Output the (X, Y) coordinate of the center of the cell containing the given text.  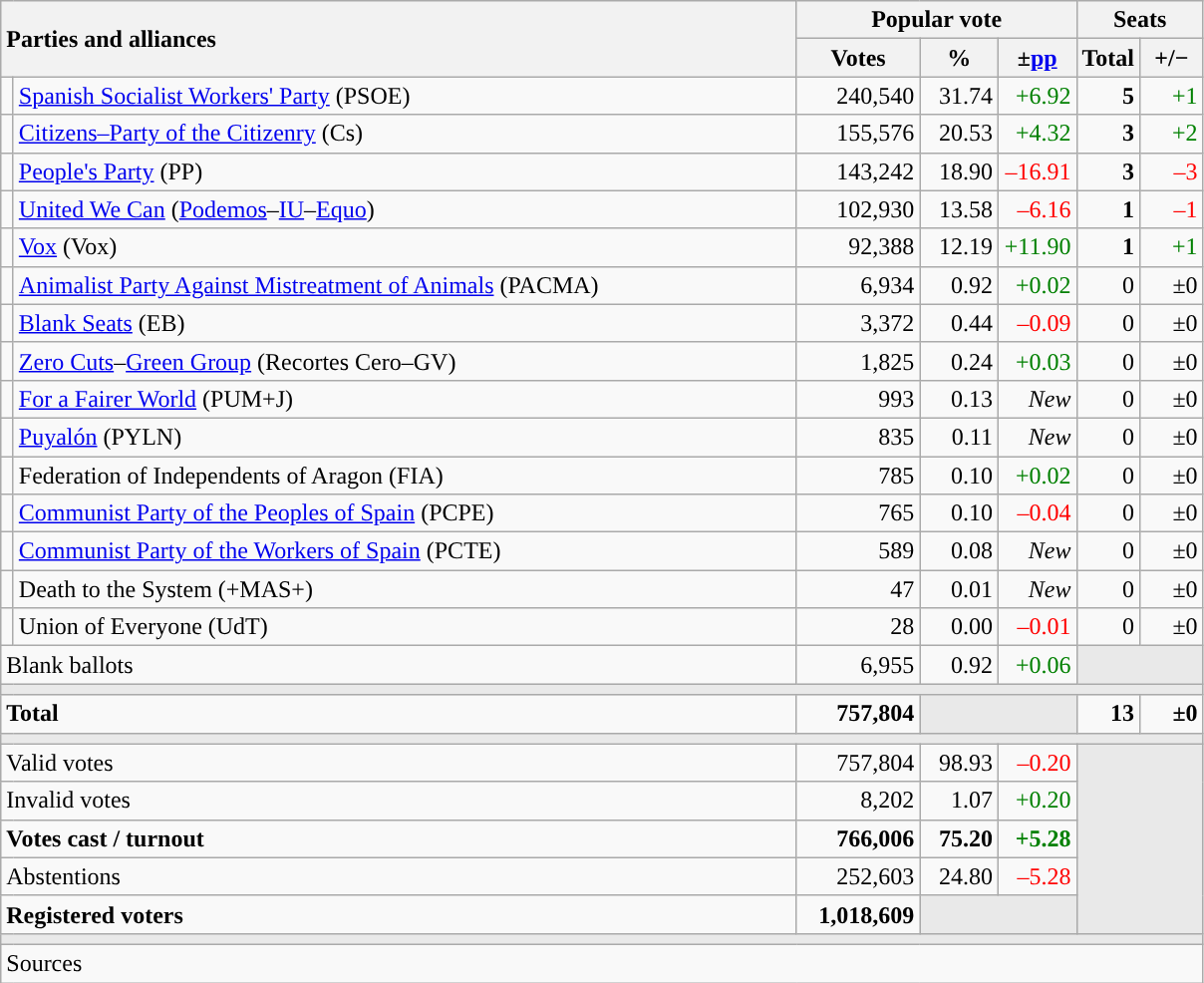
143,242 (858, 171)
47 (858, 589)
+4.32 (1037, 134)
Animalist Party Against Mistreatment of Animals (PACMA) (405, 285)
Seats (1140, 20)
+0.20 (1037, 801)
0.13 (959, 399)
12.19 (959, 247)
589 (858, 551)
Votes (858, 58)
Valid votes (399, 763)
252,603 (858, 876)
United We Can (Podemos–IU–Equo) (405, 209)
18.90 (959, 171)
Zero Cuts–Green Group (Recortes Cero–GV) (405, 361)
Communist Party of the Peoples of Spain (PCPE) (405, 513)
+6.92 (1037, 96)
+5.28 (1037, 838)
0.01 (959, 589)
28 (858, 627)
0.24 (959, 361)
993 (858, 399)
0.11 (959, 437)
766,006 (858, 838)
Blank ballots (399, 665)
6,955 (858, 665)
+11.90 (1037, 247)
Citizens–Party of the Citizenry (Cs) (405, 134)
24.80 (959, 876)
+0.06 (1037, 665)
Blank Seats (EB) (405, 323)
0.08 (959, 551)
835 (858, 437)
–6.16 (1037, 209)
3,372 (858, 323)
0.00 (959, 627)
–5.28 (1037, 876)
155,576 (858, 134)
Parties and alliances (399, 39)
1.07 (959, 801)
Communist Party of the Workers of Spain (PCTE) (405, 551)
Popular vote (937, 20)
Vox (Vox) (405, 247)
Votes cast / turnout (399, 838)
98.93 (959, 763)
+2 (1172, 134)
20.53 (959, 134)
–1 (1172, 209)
Union of Everyone (UdT) (405, 627)
+/− (1172, 58)
Spanish Socialist Workers' Party (PSOE) (405, 96)
240,540 (858, 96)
+0.03 (1037, 361)
–0.20 (1037, 763)
5 (1108, 96)
Puyalón (PYLN) (405, 437)
Invalid votes (399, 801)
Abstentions (399, 876)
1,018,609 (858, 914)
0.44 (959, 323)
785 (858, 476)
1,825 (858, 361)
Death to the System (+MAS+) (405, 589)
–0.01 (1037, 627)
±pp (1037, 58)
8,202 (858, 801)
–16.91 (1037, 171)
13.58 (959, 209)
People's Party (PP) (405, 171)
102,930 (858, 209)
92,388 (858, 247)
–3 (1172, 171)
75.20 (959, 838)
–0.09 (1037, 323)
% (959, 58)
31.74 (959, 96)
765 (858, 513)
Sources (602, 963)
Federation of Independents of Aragon (FIA) (405, 476)
6,934 (858, 285)
13 (1108, 714)
–0.04 (1037, 513)
For a Fairer World (PUM+J) (405, 399)
Registered voters (399, 914)
